Pinpoint the cell where the given text exists, returning its (x, y) midpoint coordinate. 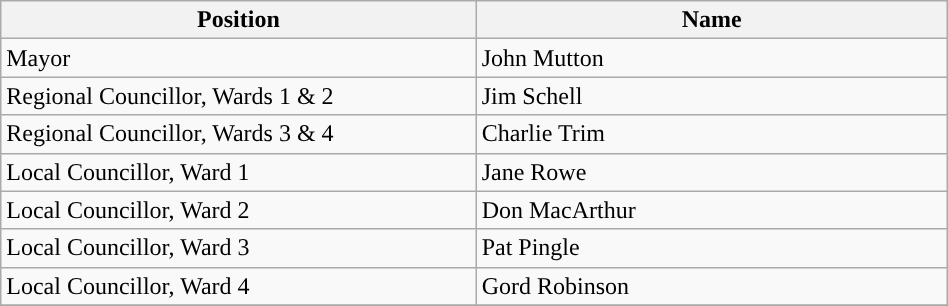
Regional Councillor, Wards 3 & 4 (238, 134)
Don MacArthur (712, 210)
Gord Robinson (712, 286)
Regional Councillor, Wards 1 & 2 (238, 96)
Charlie Trim (712, 134)
Jane Rowe (712, 172)
Position (238, 20)
Local Councillor, Ward 2 (238, 210)
Local Councillor, Ward 1 (238, 172)
Local Councillor, Ward 3 (238, 248)
Mayor (238, 58)
Pat Pingle (712, 248)
John Mutton (712, 58)
Name (712, 20)
Local Councillor, Ward 4 (238, 286)
Jim Schell (712, 96)
